Search for the cell housing the specified text and yield its (X, Y) center coordinate. 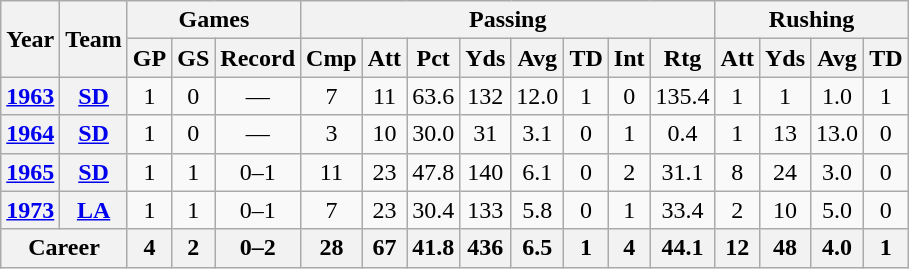
1973 (30, 210)
135.4 (682, 96)
132 (486, 96)
4.0 (838, 248)
Rushing (812, 20)
1965 (30, 172)
1.0 (838, 96)
3 (332, 134)
12 (737, 248)
Rtg (682, 58)
0–2 (258, 248)
0.4 (682, 134)
47.8 (434, 172)
6.5 (538, 248)
Cmp (332, 58)
1964 (30, 134)
8 (737, 172)
48 (784, 248)
30.0 (434, 134)
28 (332, 248)
67 (384, 248)
31 (486, 134)
Games (214, 20)
3.1 (538, 134)
Record (258, 58)
133 (486, 210)
31.1 (682, 172)
436 (486, 248)
GS (194, 58)
Pct (434, 58)
63.6 (434, 96)
Team (94, 39)
Year (30, 39)
1963 (30, 96)
140 (486, 172)
LA (94, 210)
Passing (508, 20)
33.4 (682, 210)
30.4 (434, 210)
41.8 (434, 248)
Int (629, 58)
13.0 (838, 134)
44.1 (682, 248)
5.0 (838, 210)
GP (149, 58)
Career (64, 248)
3.0 (838, 172)
12.0 (538, 96)
13 (784, 134)
24 (784, 172)
5.8 (538, 210)
6.1 (538, 172)
